Determine the (X, Y) coordinate at the center of the cell enclosing the given text.  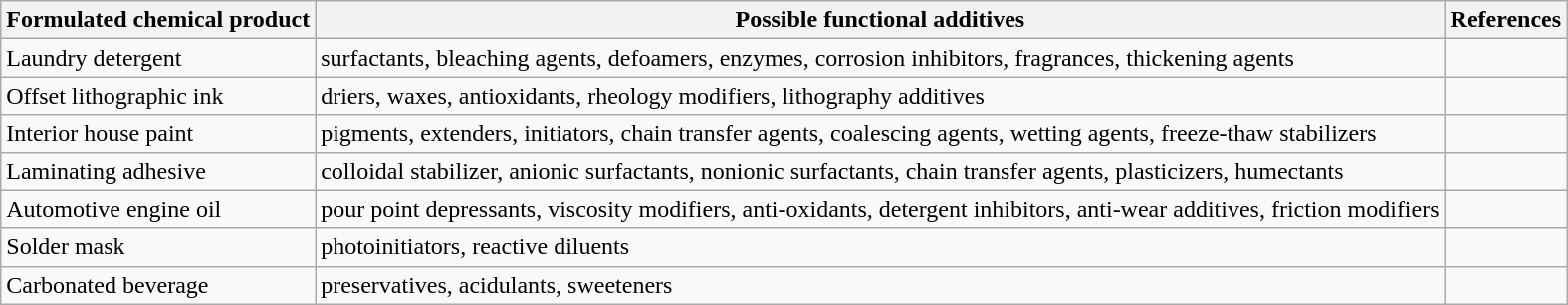
Solder mask (158, 247)
photoinitiators, reactive diluents (880, 247)
Offset lithographic ink (158, 96)
surfactants, bleaching agents, defoamers, enzymes, corrosion inhibitors, fragrances, thickening agents (880, 58)
driers, waxes, antioxidants, rheology modifiers, lithography additives (880, 96)
Laminating adhesive (158, 171)
colloidal stabilizer, anionic surfactants, nonionic surfactants, chain transfer agents, plasticizers, humectants (880, 171)
Possible functional additives (880, 20)
preservatives, acidulants, sweeteners (880, 285)
Automotive engine oil (158, 209)
Laundry detergent (158, 58)
Formulated chemical product (158, 20)
Carbonated beverage (158, 285)
pour point depressants, viscosity modifiers, anti-oxidants, detergent inhibitors, anti-wear additives, friction modifiers (880, 209)
Interior house paint (158, 134)
References (1505, 20)
pigments, extenders, initiators, chain transfer agents, coalescing agents, wetting agents, freeze-thaw stabilizers (880, 134)
